Pinpoint the cell where the given text exists, returning its (x, y) midpoint coordinate. 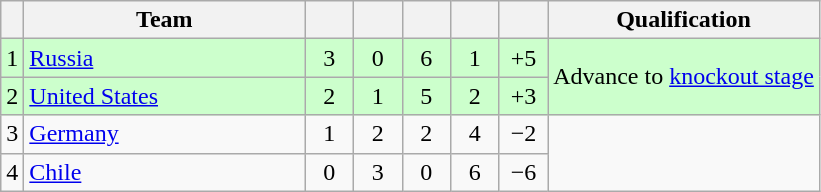
Advance to knockout stage (684, 77)
Chile (164, 172)
Qualification (684, 20)
+3 (524, 96)
United States (164, 96)
Russia (164, 58)
Team (164, 20)
−2 (524, 134)
−6 (524, 172)
+5 (524, 58)
5 (426, 96)
Germany (164, 134)
